From the cell containing the given text, extract its center point as (X, Y) coordinate. 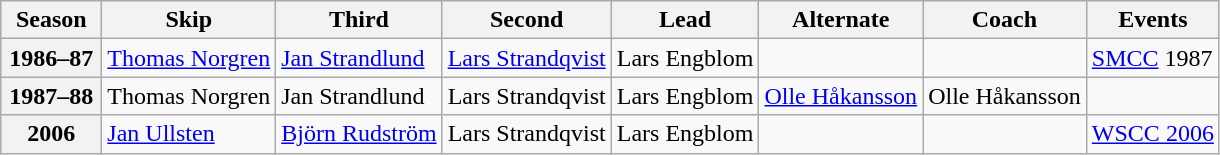
Jan Ullsten (189, 134)
Alternate (841, 20)
Lead (685, 20)
1987–88 (52, 96)
Coach (1005, 20)
Skip (189, 20)
Season (52, 20)
Events (1152, 20)
SMCC 1987 (1152, 58)
Björn Rudström (359, 134)
Second (526, 20)
1986–87 (52, 58)
2006 (52, 134)
Third (359, 20)
WSCC 2006 (1152, 134)
